From the cell containing the given text, extract its center point as (X, Y) coordinate. 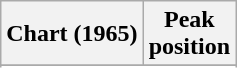
Peak position (189, 34)
Chart (1965) (72, 34)
